Find where the given text appears and provide that cell's center as (x, y) coordinate. 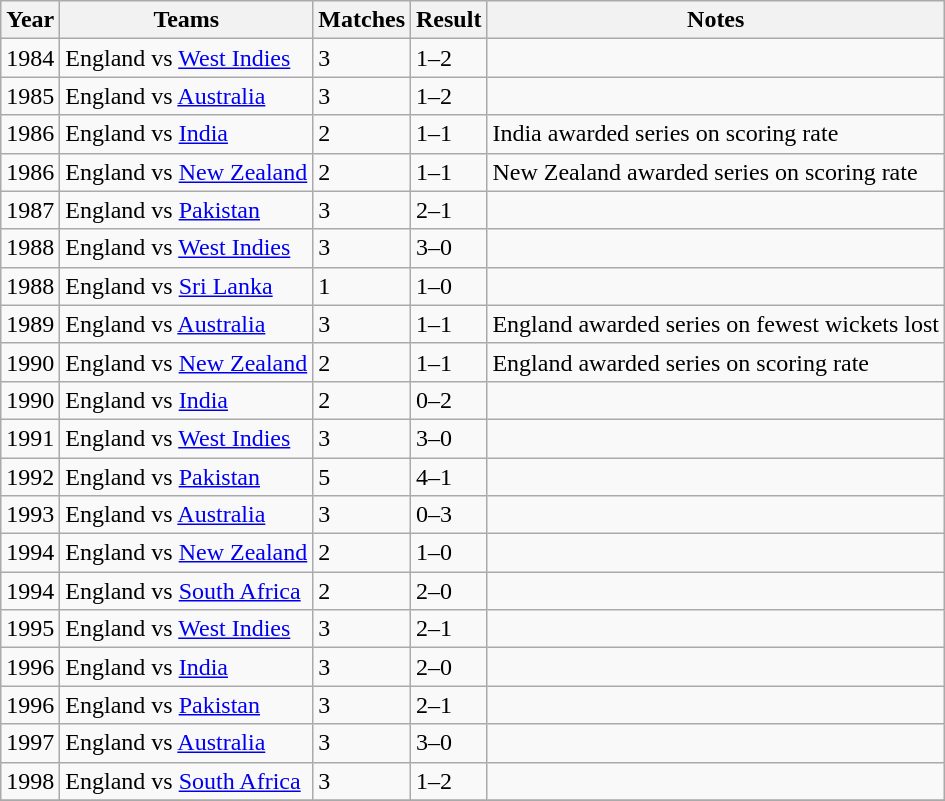
1992 (30, 477)
1984 (30, 58)
5 (362, 477)
1993 (30, 515)
India awarded series on scoring rate (716, 134)
0–3 (449, 515)
New Zealand awarded series on scoring rate (716, 172)
4–1 (449, 477)
1 (362, 286)
Result (449, 20)
England awarded series on fewest wickets lost (716, 324)
Notes (716, 20)
0–2 (449, 400)
Teams (186, 20)
1991 (30, 438)
1998 (30, 781)
1997 (30, 743)
1985 (30, 96)
England vs Sri Lanka (186, 286)
England awarded series on scoring rate (716, 362)
1989 (30, 324)
Matches (362, 20)
Year (30, 20)
1995 (30, 629)
1987 (30, 210)
